Pinpoint the cell where the given text exists, returning its (X, Y) midpoint coordinate. 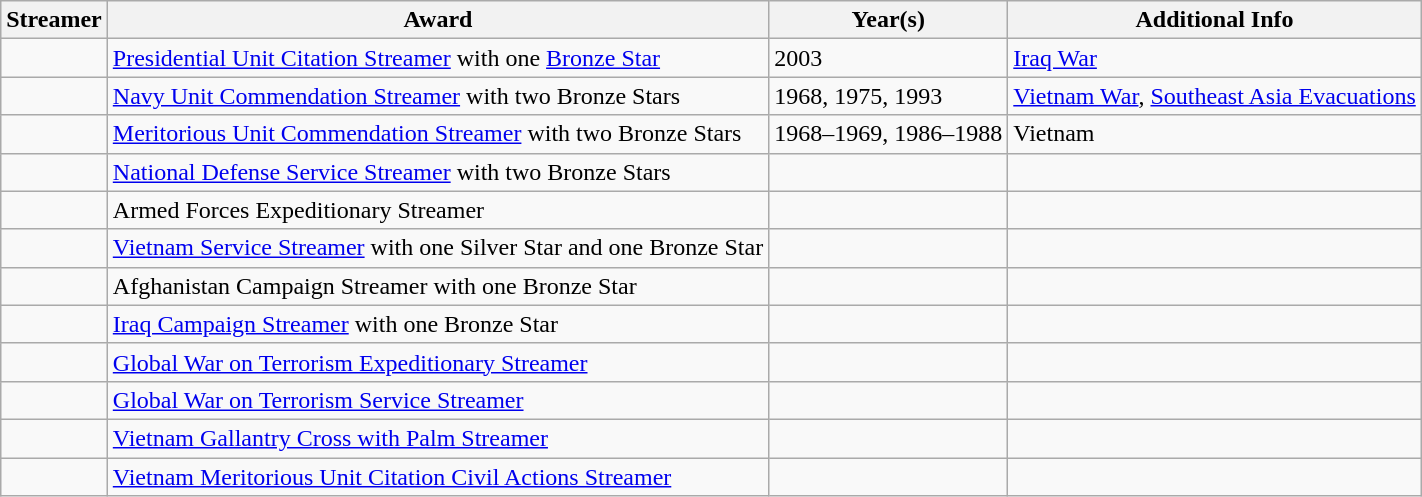
Presidential Unit Citation Streamer with one Bronze Star (438, 58)
Streamer (54, 20)
Year(s) (888, 20)
Vietnam Gallantry Cross with Palm Streamer (438, 438)
Vietnam (1215, 134)
Global War on Terrorism Expeditionary Streamer (438, 362)
Award (438, 20)
Vietnam War, Southeast Asia Evacuations (1215, 96)
2003 (888, 58)
Iraq Campaign Streamer with one Bronze Star (438, 324)
1968–1969, 1986–1988 (888, 134)
Additional Info (1215, 20)
Navy Unit Commendation Streamer with two Bronze Stars (438, 96)
National Defense Service Streamer with two Bronze Stars (438, 172)
Vietnam Service Streamer with one Silver Star and one Bronze Star (438, 248)
1968, 1975, 1993 (888, 96)
Meritorious Unit Commendation Streamer with two Bronze Stars (438, 134)
Global War on Terrorism Service Streamer (438, 400)
Vietnam Meritorious Unit Citation Civil Actions Streamer (438, 477)
Afghanistan Campaign Streamer with one Bronze Star (438, 286)
Iraq War (1215, 58)
Armed Forces Expeditionary Streamer (438, 210)
